Capture the cell that displays the provided text and extract its [x, y] central coordinate. 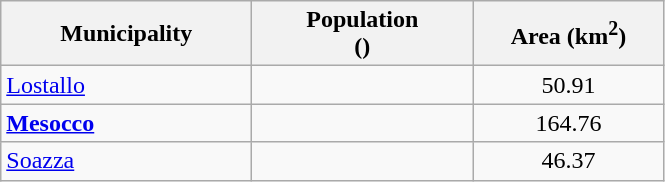
Area (km2) [568, 34]
Population () [362, 34]
46.37 [568, 161]
50.91 [568, 85]
Mesocco [126, 123]
Lostallo [126, 85]
Municipality [126, 34]
Soazza [126, 161]
164.76 [568, 123]
